Return the [X, Y] coordinate for the center point of the cell that contains the specified text.  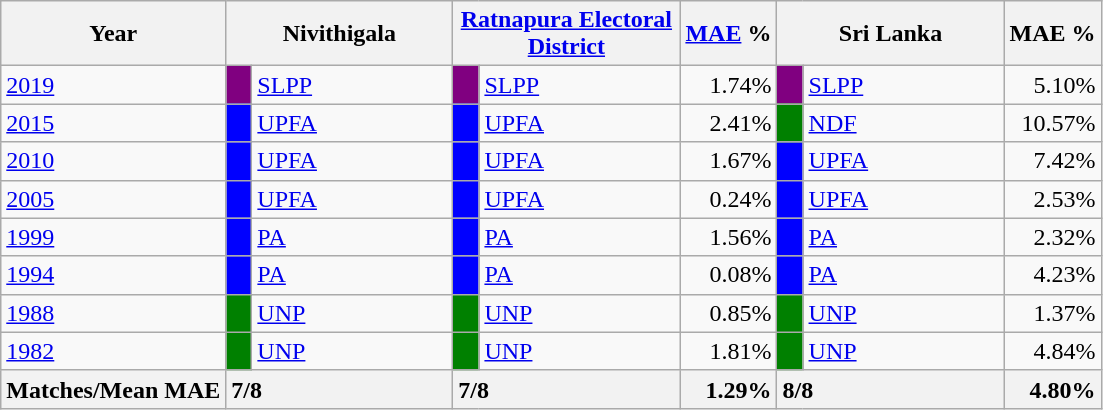
1.56% [728, 237]
1999 [114, 237]
Nivithigala [340, 34]
10.57% [1052, 123]
5.10% [1052, 85]
2010 [114, 161]
2019 [114, 85]
1988 [114, 313]
Year [114, 34]
Ratnapura Electoral District [566, 34]
0.24% [728, 199]
0.85% [728, 313]
Sri Lanka [890, 34]
2015 [114, 123]
1982 [114, 351]
1.67% [728, 161]
1.29% [728, 389]
2.41% [728, 123]
1.37% [1052, 313]
2.53% [1052, 199]
2005 [114, 199]
4.23% [1052, 275]
1994 [114, 275]
1.81% [728, 351]
4.84% [1052, 351]
1.74% [728, 85]
Matches/Mean MAE [114, 389]
2.32% [1052, 237]
8/8 [890, 389]
4.80% [1052, 389]
7.42% [1052, 161]
0.08% [728, 275]
NDF [904, 123]
